Identify which cell holds the provided text, then report its (X, Y) central coordinate. 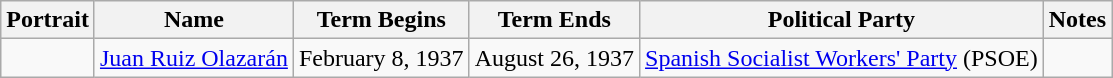
Term Ends (554, 20)
February 8, 1937 (381, 58)
Spanish Socialist Workers' Party (PSOE) (842, 58)
Political Party (842, 20)
Juan Ruiz Olazarán (194, 58)
Name (194, 20)
Notes (1077, 20)
Portrait (48, 20)
August 26, 1937 (554, 58)
Term Begins (381, 20)
